Detect which cell encompasses the target text, then output its [x, y] center coordinate. 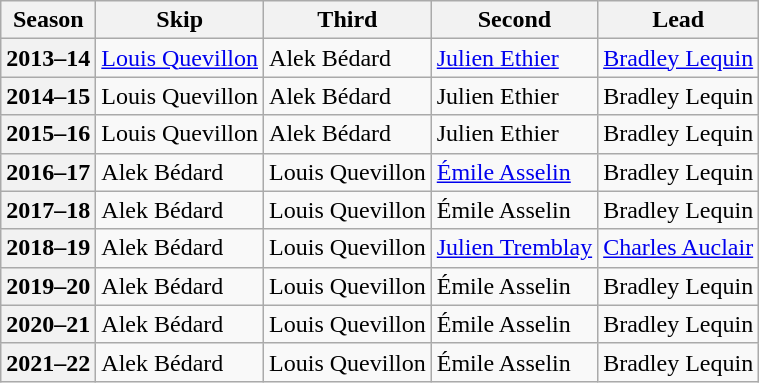
2015–16 [48, 134]
2020–21 [48, 324]
2019–20 [48, 286]
Julien Tremblay [514, 248]
Charles Auclair [678, 248]
2016–17 [48, 172]
2014–15 [48, 96]
2021–22 [48, 362]
Season [48, 20]
Second [514, 20]
2017–18 [48, 210]
Lead [678, 20]
2018–19 [48, 248]
Skip [180, 20]
Third [348, 20]
2013–14 [48, 58]
